Determine the (X, Y) coordinate at the center of the cell enclosing the given text.  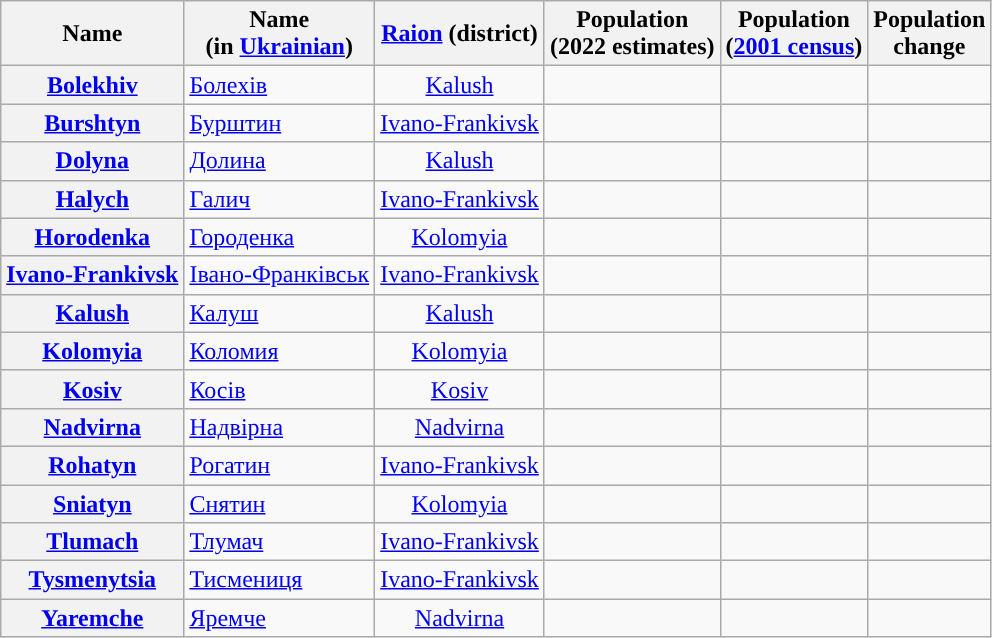
Dolyna (92, 161)
Галич (280, 199)
Populationchange (930, 34)
Болехів (280, 85)
Рогатин (280, 465)
Івано-Франківськ (280, 275)
Horodenka (92, 237)
Tysmenytsia (92, 580)
Снятин (280, 503)
Косів (280, 389)
Тисмениця (280, 580)
Burshtyn (92, 123)
Bolekhiv (92, 85)
Надвірна (280, 427)
Name (92, 34)
Sniatyn (92, 503)
Тлумач (280, 542)
Population(2001 census) (794, 34)
Raion (district) (460, 34)
Коломия (280, 351)
Бурштин (280, 123)
Halych (92, 199)
Population(2022 estimates) (632, 34)
Name(in Ukrainian) (280, 34)
Rohatyn (92, 465)
Долина (280, 161)
Городенка (280, 237)
Yaremche (92, 618)
Яремче (280, 618)
Tlumach (92, 542)
Калуш (280, 313)
